Return (x, y) of the center of cell containing provided text 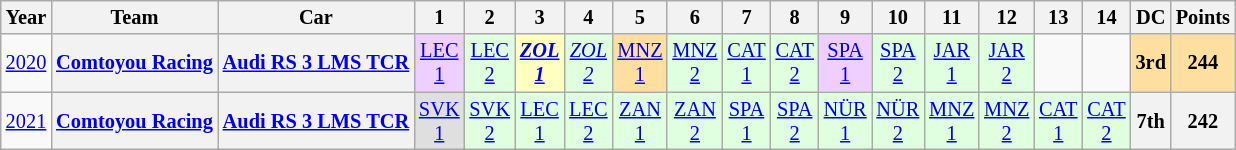
8 (795, 17)
6 (694, 17)
13 (1058, 17)
SVK2 (489, 121)
12 (1006, 17)
4 (588, 17)
244 (1203, 63)
NÜR2 (898, 121)
3 (540, 17)
1 (439, 17)
JAR2 (1006, 63)
Year (26, 17)
JAR1 (952, 63)
ZAN1 (640, 121)
14 (1106, 17)
5 (640, 17)
DC (1151, 17)
2 (489, 17)
Points (1203, 17)
242 (1203, 121)
7th (1151, 121)
ZOL2 (588, 63)
Car (316, 17)
10 (898, 17)
SVK1 (439, 121)
2021 (26, 121)
ZAN2 (694, 121)
9 (846, 17)
ZOL1 (540, 63)
3rd (1151, 63)
7 (746, 17)
Team (134, 17)
2020 (26, 63)
NÜR1 (846, 121)
11 (952, 17)
